Pinpoint the cell where the given text exists, returning its [X, Y] midpoint coordinate. 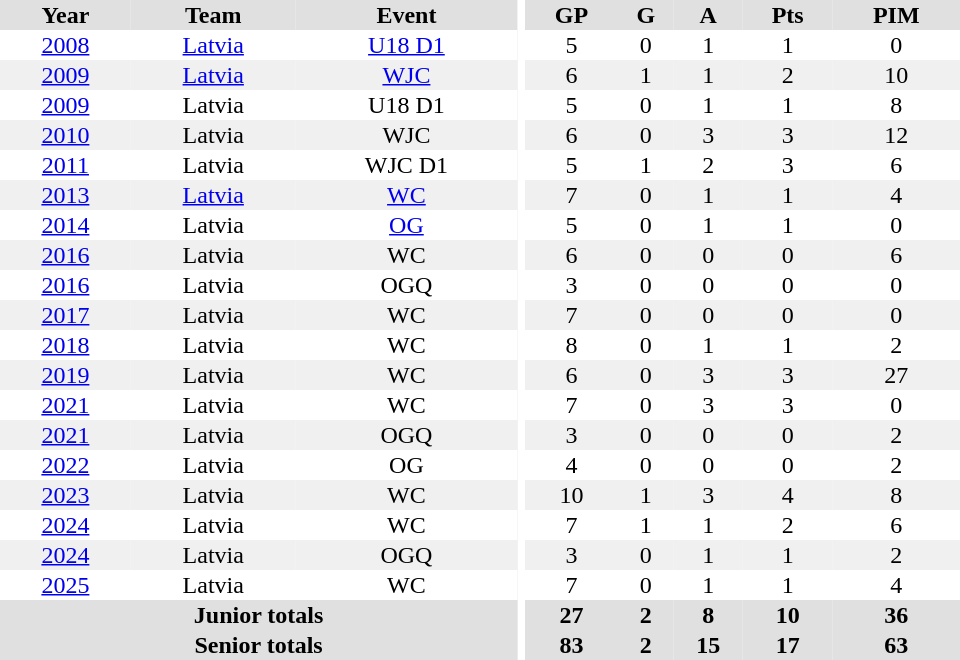
A [708, 15]
2019 [66, 375]
G [646, 15]
36 [896, 615]
Senior totals [258, 645]
PIM [896, 15]
2022 [66, 465]
WJC D1 [406, 165]
2023 [66, 495]
2018 [66, 345]
2011 [66, 165]
2008 [66, 45]
17 [788, 645]
12 [896, 135]
Team [214, 15]
Junior totals [258, 615]
2017 [66, 315]
2014 [66, 225]
15 [708, 645]
2025 [66, 585]
2010 [66, 135]
GP [572, 15]
Event [406, 15]
83 [572, 645]
Pts [788, 15]
63 [896, 645]
Year [66, 15]
2013 [66, 195]
